Locate the cell with the specified text and output its (X, Y) center coordinate. 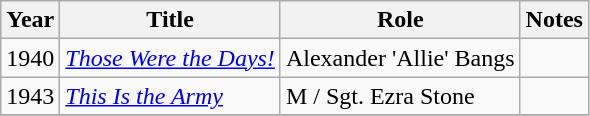
This Is the Army (170, 96)
Year (30, 20)
Alexander 'Allie' Bangs (400, 58)
1943 (30, 96)
Title (170, 20)
Notes (554, 20)
Role (400, 20)
Those Were the Days! (170, 58)
1940 (30, 58)
M / Sgt. Ezra Stone (400, 96)
